Output the [X, Y] coordinate of the center of the cell containing the given text.  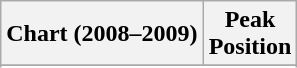
PeakPosition [250, 34]
Chart (2008–2009) [102, 34]
